Detect which cell encompasses the target text, then output its [x, y] center coordinate. 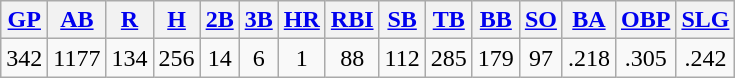
179 [496, 58]
TB [448, 20]
1177 [77, 58]
GP [24, 20]
.305 [645, 58]
SB [402, 20]
HR [302, 20]
6 [258, 58]
.242 [706, 58]
3B [258, 20]
88 [352, 58]
R [130, 20]
342 [24, 58]
134 [130, 58]
285 [448, 58]
SO [540, 20]
256 [176, 58]
112 [402, 58]
BA [588, 20]
SLG [706, 20]
RBI [352, 20]
97 [540, 58]
1 [302, 58]
OBP [645, 20]
BB [496, 20]
.218 [588, 58]
2B [220, 20]
H [176, 20]
AB [77, 20]
14 [220, 58]
